Return the (X, Y) coordinate for the center point of the cell that contains the specified text.  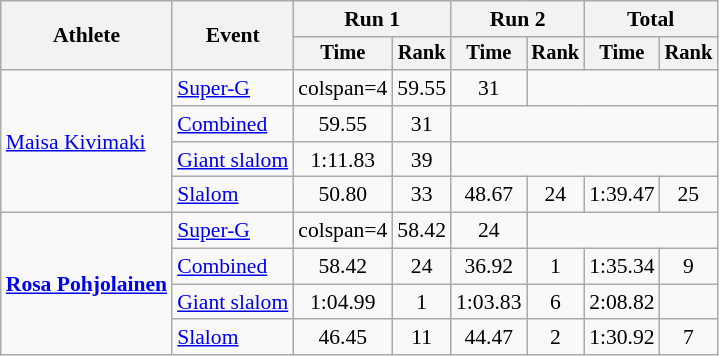
44.47 (488, 338)
9 (689, 267)
48.67 (488, 195)
Run 2 (518, 19)
Athlete (86, 36)
Rosa Pohjolainen (86, 284)
Total (650, 19)
1:39.47 (622, 195)
1:11.83 (342, 160)
36.92 (488, 267)
25 (689, 195)
1:35.34 (622, 267)
Run 1 (372, 19)
7 (689, 338)
11 (422, 338)
6 (555, 302)
Maisa Kivimaki (86, 141)
33 (422, 195)
39 (422, 160)
1:03.83 (488, 302)
2 (555, 338)
Event (232, 36)
46.45 (342, 338)
1:04.99 (342, 302)
2:08.82 (622, 302)
50.80 (342, 195)
1:30.92 (622, 338)
